Locate the cell with the specified text and output its [x, y] center coordinate. 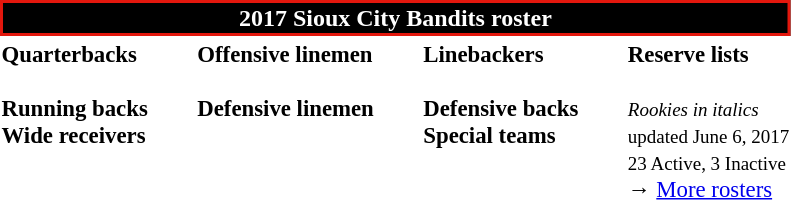
2017 Sioux City Bandits roster [396, 18]
